Provide the (X, Y) coordinate of the cell's center where the given text is located.  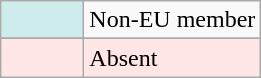
Non-EU member (172, 20)
Absent (172, 58)
